Return the (x, y) coordinate for the center point of the cell that contains the specified text.  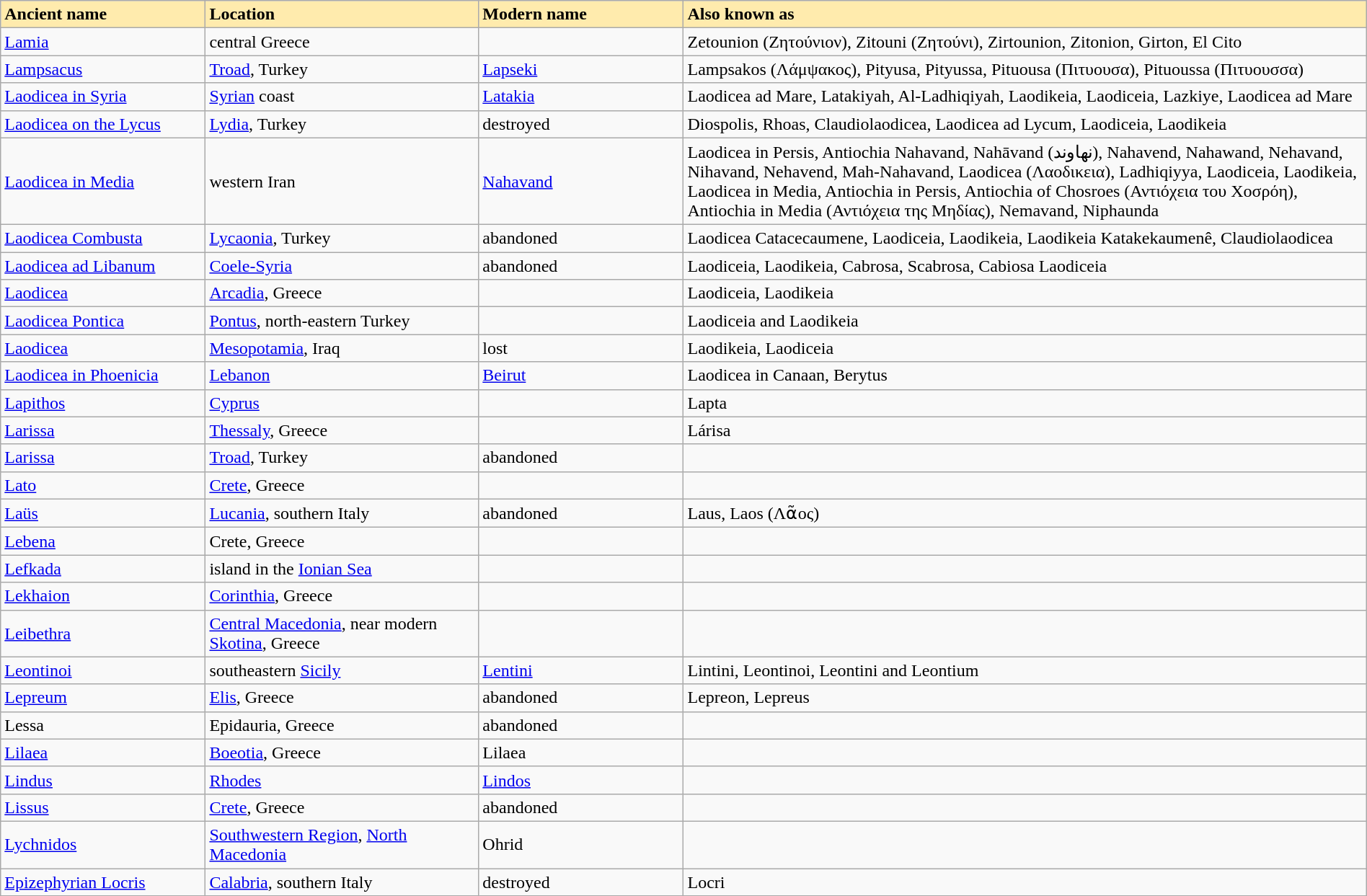
Lucania, southern Italy (342, 513)
Laodicea ad Mare, Latakiyah, Al-Ladhiqiyah, Laodikeia, Laodiceia, Lazkiye, Laodicea ad Mare (1025, 97)
Lindos (581, 780)
Lycaonia, Turkey (342, 239)
Laodicea Catacecaumene, Laodiceia, Laodikeia, Laodikeia Katakekaumenê, Claudiolaodicea (1025, 239)
Lapithos (103, 403)
Modern name (581, 14)
Elis, Greece (342, 698)
Beirut (581, 376)
Thessaly, Greece (342, 430)
Laodikeia, Laodiceia (1025, 348)
Leibethra (103, 633)
Laodicea in Phoenicia (103, 376)
Ancient name (103, 14)
Laodicea in Media (103, 182)
Lapta (1025, 403)
Leontinoi (103, 670)
Lissus (103, 807)
Lárisa (1025, 430)
Laodicea in Syria (103, 97)
Laüs (103, 513)
Laodicea on the Lycus (103, 124)
Syrian coast (342, 97)
Lepreon, Lepreus (1025, 698)
Lintini, Leontinoi, Leontini and Leontium (1025, 670)
Lekhaion (103, 596)
Central Macedonia, near modern Skotina, Greece (342, 633)
Lefkada (103, 569)
Diospolis, Rhoas, Claudiolaodicea, Laodicea ad Lycum, Laodiceia, Laodikeia (1025, 124)
southeastern Sicily (342, 670)
Laodiceia, Laodikeia (1025, 293)
Laodiceia and Laodikeia (1025, 321)
Coele-Syria (342, 266)
Cyprus (342, 403)
Laodicea ad Libanum (103, 266)
Lychnidos (103, 845)
Location (342, 14)
Laus, Laos (Λᾶος) (1025, 513)
Ohrid (581, 845)
Lamia (103, 42)
Laodiceia, Laodikeia, Cabrosa, Scabrosa, Cabiosa Laodiceia (1025, 266)
Laodicea in Canaan, Berytus (1025, 376)
Pontus, north-eastern Turkey (342, 321)
Boeotia, Greece (342, 753)
Lebena (103, 541)
island in the Ionian Sea (342, 569)
lost (581, 348)
Rhodes (342, 780)
Also known as (1025, 14)
Lindus (103, 780)
Nahavand (581, 182)
Laodicea Combusta (103, 239)
Mesopotamia, Iraq (342, 348)
Lampsacus (103, 69)
Corinthia, Greece (342, 596)
Lydia, Turkey (342, 124)
Locri (1025, 882)
Epizephyrian Locris (103, 882)
Lato (103, 485)
Lampsakos (Λάμψακος), Pityusa, Pityussa, Pituousa (Πιτυουσα), Pituoussa (Πιτυουσσα) (1025, 69)
Lepreum (103, 698)
Epidauria, Greece (342, 725)
Latakia (581, 97)
Lebanon (342, 376)
Arcadia, Greece (342, 293)
western Iran (342, 182)
Southwestern Region, North Macedonia (342, 845)
Lapseki (581, 69)
Lessa (103, 725)
Zetounion (Ζητούνιον), Zitouni (Ζητούνι), Zirtounion, Zitonion, Girton, El Cito (1025, 42)
Calabria, southern Italy (342, 882)
Lentini (581, 670)
central Greece (342, 42)
Laodicea Pontica (103, 321)
